Search for the cell housing the specified text and yield its (x, y) center coordinate. 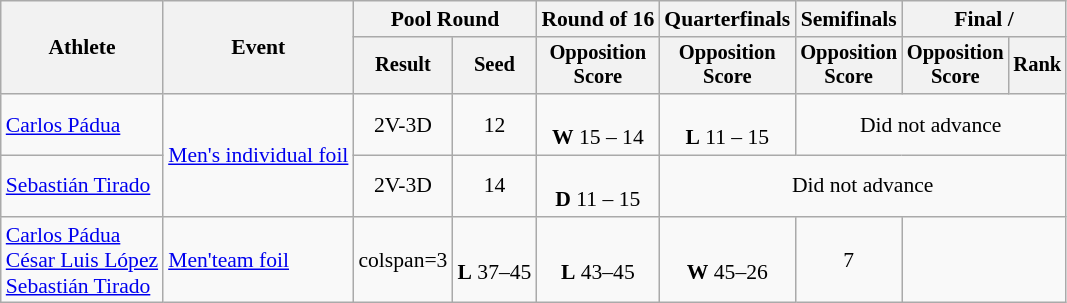
Event (258, 48)
14 (494, 186)
Semifinals (848, 19)
Quarterfinals (727, 19)
Carlos Pádua (82, 124)
Sebastián Tirado (82, 186)
W 15 – 14 (598, 124)
Athlete (82, 48)
Pool Round (444, 19)
Men's individual foil (258, 155)
Result (402, 66)
Round of 16 (598, 19)
Final / (984, 19)
Seed (494, 66)
L 11 – 15 (727, 124)
Rank (1037, 66)
D 11 – 15 (598, 186)
12 (494, 124)
